Find where the given text appears and provide that cell's center as (x, y) coordinate. 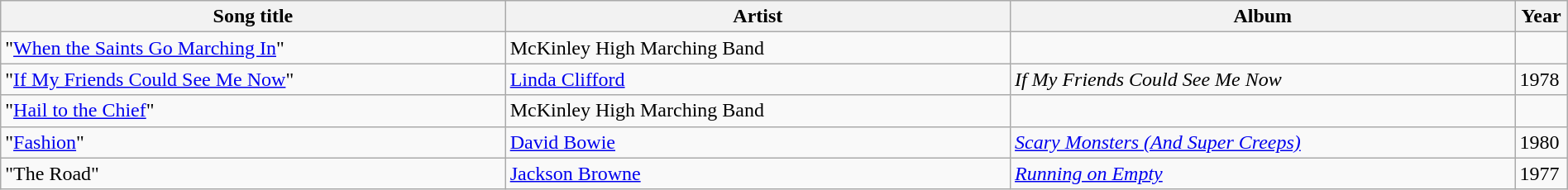
Album (1263, 17)
1977 (1542, 173)
David Bowie (758, 142)
Jackson Browne (758, 173)
Running on Empty (1263, 173)
"The Road" (253, 173)
"Fashion" (253, 142)
"If My Friends Could See Me Now" (253, 79)
Scary Monsters (And Super Creeps) (1263, 142)
Linda Clifford (758, 79)
"Hail to the Chief" (253, 111)
Year (1542, 17)
Artist (758, 17)
If My Friends Could See Me Now (1263, 79)
1980 (1542, 142)
Song title (253, 17)
"When the Saints Go Marching In" (253, 48)
1978 (1542, 79)
